Identify which cell holds the provided text, then report its (x, y) central coordinate. 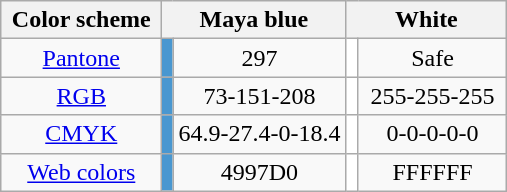
RGB (82, 96)
0-0-0-0-0 (432, 134)
White (426, 20)
CMYK (82, 134)
297 (260, 58)
64.9-27.4-0-18.4 (260, 134)
Maya blue (254, 20)
Pantone (82, 58)
255-255-255 (432, 96)
73-151-208 (260, 96)
Safe (432, 58)
FFFFFF (432, 172)
4997D0 (260, 172)
Web colors (82, 172)
Color scheme (82, 20)
